Pinpoint the cell where the given text exists, returning its [x, y] midpoint coordinate. 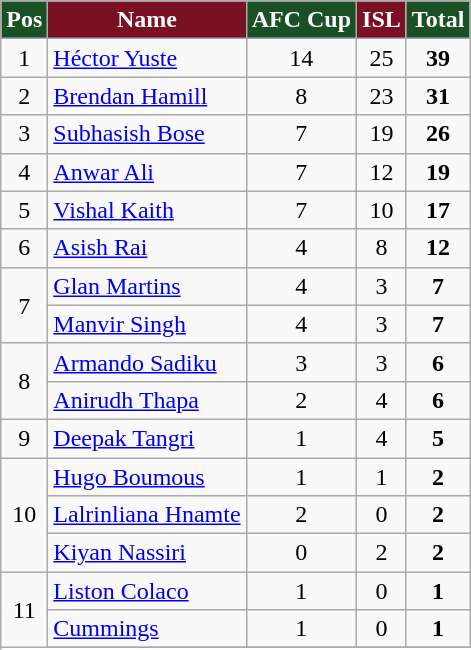
23 [382, 96]
Anirudh Thapa [147, 400]
Héctor Yuste [147, 58]
14 [301, 58]
Glan Martins [147, 286]
Total [438, 20]
Anwar Ali [147, 172]
Asish Rai [147, 248]
31 [438, 96]
11 [24, 610]
Brendan Hamill [147, 96]
9 [24, 438]
Hugo Boumous [147, 477]
Vishal Kaith [147, 210]
Liston Colaco [147, 591]
17 [438, 210]
Manvir Singh [147, 324]
25 [382, 58]
Lalrinliana Hnamte [147, 515]
Cummings [147, 629]
Name [147, 20]
39 [438, 58]
Kiyan Nassiri [147, 553]
AFC Cup [301, 20]
Pos [24, 20]
Armando Sadiku [147, 362]
26 [438, 134]
Deepak Tangri [147, 438]
Subhasish Bose [147, 134]
ISL [382, 20]
